For the text-containing cell, return its midpoint in (x, y) coordinate format. 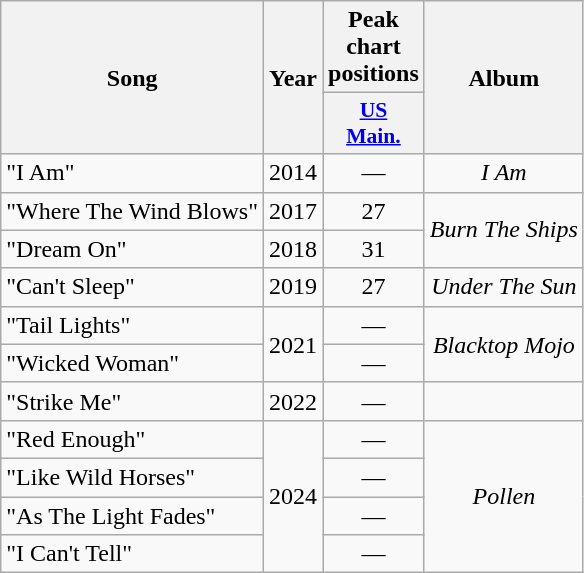
2018 (294, 249)
31 (374, 249)
Pollen (504, 496)
"As The Light Fades" (132, 515)
2021 (294, 344)
USMain. (374, 124)
2022 (294, 401)
Peak chart positions (374, 47)
"Strike Me" (132, 401)
Album (504, 78)
2019 (294, 287)
"Dream On" (132, 249)
2024 (294, 496)
Blacktop Mojo (504, 344)
"Where The Wind Blows" (132, 211)
Year (294, 78)
"I Can't Tell" (132, 554)
"Tail Lights" (132, 325)
"Wicked Woman" (132, 363)
"Can't Sleep" (132, 287)
Burn The Ships (504, 230)
"Red Enough" (132, 439)
2014 (294, 173)
2017 (294, 211)
"I Am" (132, 173)
Under The Sun (504, 287)
I Am (504, 173)
Song (132, 78)
"Like Wild Horses" (132, 477)
